Capture the cell that displays the provided text and extract its (X, Y) central coordinate. 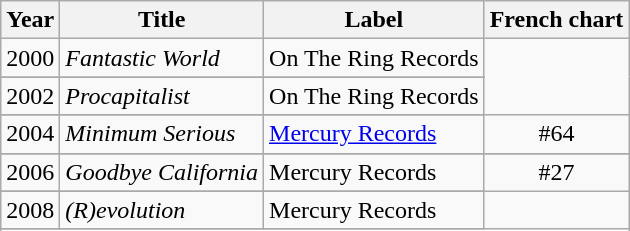
Label (374, 20)
Year (30, 20)
2002 (30, 96)
2004 (30, 134)
2006 (30, 172)
Procapitalist (162, 96)
French chart (556, 20)
Goodbye California (162, 172)
2008 (30, 210)
#27 (556, 172)
(R)evolution (162, 210)
#64 (556, 134)
Minimum Serious (162, 134)
2000 (30, 58)
Title (162, 20)
Fantastic World (162, 58)
